Find where the given text appears and provide that cell's center as [x, y] coordinate. 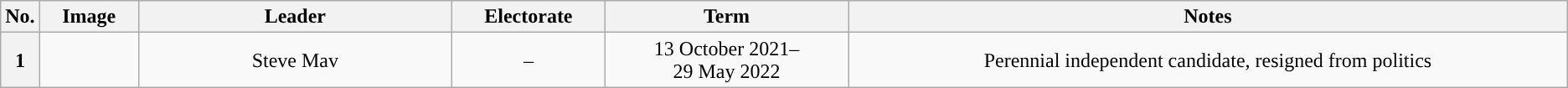
Perennial independent candidate, resigned from politics [1208, 60]
Term [726, 17]
1 [20, 60]
13 October 2021–29 May 2022 [726, 60]
Notes [1208, 17]
No. [20, 17]
– [528, 60]
Electorate [528, 17]
Leader [295, 17]
Steve Mav [295, 60]
Image [89, 17]
